From the cell containing the given text, extract its center point as [x, y] coordinate. 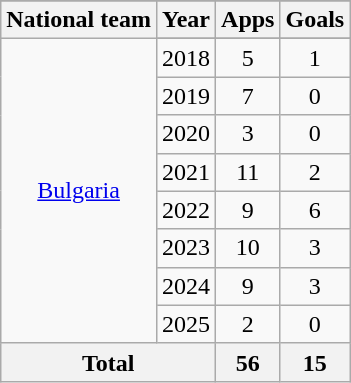
2022 [186, 210]
2025 [186, 324]
5 [248, 58]
2023 [186, 248]
2024 [186, 286]
2021 [186, 172]
Goals [315, 20]
2018 [186, 58]
National team [79, 20]
Apps [248, 20]
10 [248, 248]
2019 [186, 96]
Year [186, 20]
6 [315, 210]
56 [248, 362]
2020 [186, 134]
7 [248, 96]
Bulgaria [79, 191]
Total [108, 362]
15 [315, 362]
11 [248, 172]
1 [315, 58]
